For the text-containing cell, return its midpoint in (X, Y) coordinate format. 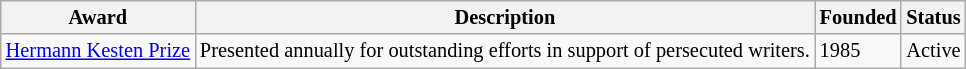
Founded (858, 17)
Status (933, 17)
Description (505, 17)
Presented annually for outstanding efforts in support of persecuted writers. (505, 51)
1985 (858, 51)
Hermann Kesten Prize (98, 51)
Award (98, 17)
Active (933, 51)
